From the cell containing the given text, extract its center point as (x, y) coordinate. 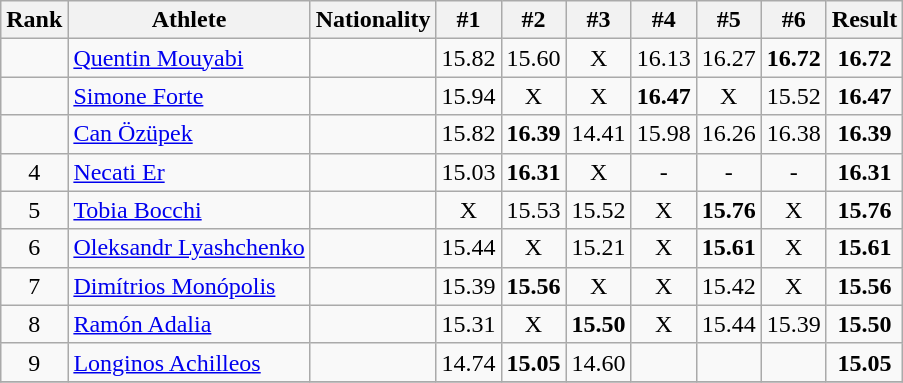
#1 (468, 20)
Athlete (189, 20)
Longinos Achilleos (189, 362)
Result (864, 20)
15.98 (664, 134)
15.31 (468, 324)
6 (34, 248)
16.13 (664, 58)
Nationality (373, 20)
16.26 (728, 134)
15.03 (468, 172)
Oleksandr Lyashchenko (189, 248)
Quentin Mouyabi (189, 58)
Necati Er (189, 172)
Can Özüpek (189, 134)
4 (34, 172)
Tobia Bocchi (189, 210)
#6 (794, 20)
14.60 (598, 362)
Simone Forte (189, 96)
Ramón Adalia (189, 324)
#2 (534, 20)
15.94 (468, 96)
15.21 (598, 248)
#4 (664, 20)
Dimítrios Monópolis (189, 286)
#5 (728, 20)
14.41 (598, 134)
7 (34, 286)
15.42 (728, 286)
16.38 (794, 134)
15.53 (534, 210)
14.74 (468, 362)
15.60 (534, 58)
5 (34, 210)
8 (34, 324)
#3 (598, 20)
9 (34, 362)
Rank (34, 20)
16.27 (728, 58)
